Identify which cell holds the provided text, then report its [x, y] central coordinate. 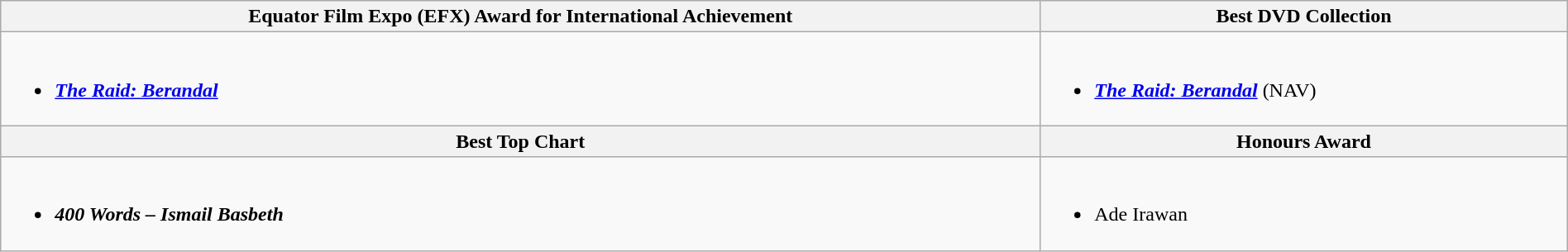
Ade Irawan [1304, 203]
Honours Award [1304, 141]
Equator Film Expo (EFX) Award for International Achievement [521, 17]
400 Words – Ismail Basbeth [521, 203]
The Raid: Berandal [521, 79]
Best DVD Collection [1304, 17]
Best Top Chart [521, 141]
The Raid: Berandal (NAV) [1304, 79]
